Find where the given text appears and provide that cell's center as [X, Y] coordinate. 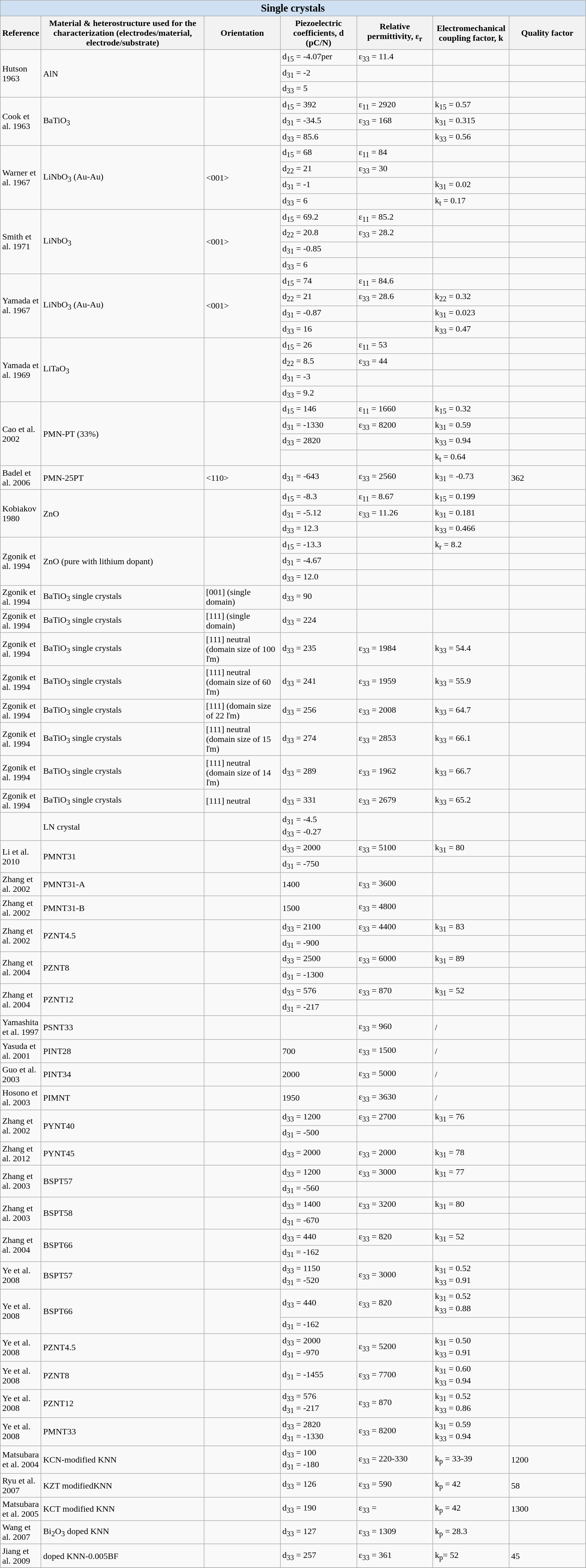
Hutson 1963 [21, 74]
d33 = 100d31 = -180 [319, 1460]
ε33 = 5200 [395, 1348]
[111] neutral (domain size of 15 ľm) [242, 739]
ε33 = 7700 [395, 1375]
Relative permittivity, εr [395, 33]
d33 = 190 [319, 1509]
[111] neutral [242, 800]
[111] (domain size of 22 ľm) [242, 711]
k31 = 78 [471, 1154]
k31 = 0.023 [471, 314]
ε33 = 6000 [395, 960]
Kobiakov 1980 [21, 514]
d15 = 74 [319, 282]
<110> [242, 478]
k33 = 66.1 [471, 739]
k31 = 0.52k33 = 0.86 [471, 1404]
PMN-25PT [123, 478]
k22 = 0.32 [471, 298]
d33 = 85.6 [319, 138]
d31 = -5.12 [319, 513]
d15 = 392 [319, 105]
Wang et al. 2007 [21, 1532]
k31 = 0.50k33 = 0.91 [471, 1348]
d33 = 289 [319, 772]
d15 = -13.3 [319, 545]
kr = 8.2 [471, 545]
d33 = 2100 [319, 928]
k31 = 0.59k33 = 0.94 [471, 1431]
d31 = -1455 [319, 1375]
[111] neutral (domain size of 14 ľm) [242, 772]
d31 = -560 [319, 1189]
ε11 = 84 [395, 154]
[111] (single domain) [242, 621]
ε33 = 4400 [395, 928]
Guo et al. 2003 [21, 1074]
ε33 = 5000 [395, 1074]
PINT28 [123, 1051]
Cao et al. 2002 [21, 433]
k33 = 65.2 [471, 800]
d15 = -8.3 [319, 497]
d33 = 235 [319, 649]
ε33 = 30 [395, 169]
d31 = -500 [319, 1134]
d33 = 2000d31 = -970 [319, 1348]
ZnO [123, 514]
d33 = 90 [319, 597]
1300 [547, 1509]
doped KNN-0.005BF [123, 1556]
d31 = -0.85 [319, 250]
45 [547, 1556]
k33 = 0.466 [471, 530]
d31 = -2 [319, 73]
KCT modified KNN [123, 1509]
Badel et al. 2006 [21, 478]
ε33 = 2560 [395, 478]
1500 [319, 908]
1950 [319, 1098]
362 [547, 478]
d31 = -1330 [319, 426]
Li et al. 2010 [21, 857]
d31 = -750 [319, 864]
k31 = 89 [471, 960]
d33 = 331 [319, 800]
d33 = 576 [319, 992]
k31 = 0.60k33 = 0.94 [471, 1375]
PMNT31-B [123, 908]
d31 = -643 [319, 478]
ε33 = 361 [395, 1556]
ε33 = 28.6 [395, 298]
kt = 0.17 [471, 202]
d15 = 69.2 [319, 217]
Hosono et al. 2003 [21, 1098]
LiTaO3 [123, 370]
d33 = 9.2 [319, 394]
ε33 = 220-330 [395, 1460]
d15 = 146 [319, 410]
k31 = 76 [471, 1118]
Zhang et al. 2012 [21, 1154]
kp = 28.3 [471, 1532]
d33 = 576d31 = -217 [319, 1404]
d31 = -0.87 [319, 314]
BaTiO3 [123, 121]
ε33 = 2679 [395, 800]
Yamada et al. 1967 [21, 306]
PYNT40 [123, 1126]
Jiang et al. 2009 [21, 1556]
Matsubara et al. 2005 [21, 1509]
k33 = 0.94 [471, 442]
k31 = 0.52k33 = 0.91 [471, 1275]
2000 [319, 1074]
ε33 = 168 [395, 121]
ε33 = 1500 [395, 1051]
k33 = 64.7 [471, 711]
ε33 = 3630 [395, 1098]
k31 = 83 [471, 928]
ε33 = 5100 [395, 848]
ε33 = 3200 [395, 1205]
k31 = -0.73 [471, 478]
d15 = -4.07per [319, 57]
ε11 = 53 [395, 346]
d33 = 2820d31 = -1330 [319, 1431]
d33 = 274 [319, 739]
d31 = -217 [319, 1008]
Smith et al. 1971 [21, 241]
d33 = 256 [319, 711]
700 [319, 1051]
PSNT33 [123, 1027]
d33 = 241 [319, 682]
Single crystals [293, 8]
d22 = 8.5 [319, 362]
ε33 = [395, 1509]
k15 = 0.32 [471, 410]
[111] neutral (domain size of 100 ľm) [242, 649]
KCN-modified KNN [123, 1460]
d33 = 127 [319, 1532]
ε11 = 1660 [395, 410]
PINT34 [123, 1074]
d33 = 2500 [319, 960]
ε33 = 2008 [395, 711]
k31 = 0.02 [471, 186]
LiNbO3 [123, 241]
ε11 = 84.6 [395, 282]
1400 [319, 884]
ε33 = 44 [395, 362]
Yamashita et al. 1997 [21, 1027]
KZT modifiedKNN [123, 1485]
Material & heterostructure used for the characterization (electrodes/material, electrode/substrate) [123, 33]
ε33 = 1984 [395, 649]
kt = 0.64 [471, 458]
ε33 = 3600 [395, 884]
Reference [21, 33]
ε33 = 2700 [395, 1118]
LN crystal [123, 826]
k33 = 66.7 [471, 772]
kp = 33-39 [471, 1460]
ε11 = 85.2 [395, 217]
BSPT58 [123, 1214]
k31 = 0.59 [471, 426]
ε33 = 11.26 [395, 513]
ε11 = 8.67 [395, 497]
ε33 = 2853 [395, 739]
ε11 = 2920 [395, 105]
PMNT31 [123, 857]
Yasuda et al. 2001 [21, 1051]
k31 = 0.315 [471, 121]
d33 = 126 [319, 1485]
PMNT33 [123, 1431]
Orientation [242, 33]
d31 = -3 [319, 378]
d33 = 224 [319, 621]
AlN [123, 74]
k33 = 0.47 [471, 330]
d15 = 26 [319, 346]
Cook et al. 1963 [21, 121]
Warner et al. 1967 [21, 178]
PYNT45 [123, 1154]
ε33 = 1959 [395, 682]
ZnO (pure with lithium dopant) [123, 561]
k31 = 0.52k33 = 0.88 [471, 1304]
kp= 52 [471, 1556]
ε33 = 960 [395, 1027]
d31 = -900 [319, 943]
k31 = 77 [471, 1173]
k33 = 55.9 [471, 682]
d31 = -4.5d33 = -0.27 [319, 826]
k33 = 54.4 [471, 649]
d31 = -1 [319, 186]
k33 = 0.56 [471, 138]
d22 = 20.8 [319, 234]
d33 = 257 [319, 1556]
PMNT31-A [123, 884]
d31 = -1300 [319, 976]
d33 = 5 [319, 90]
Quality factor [547, 33]
d31 = -4.67 [319, 561]
58 [547, 1485]
ε33 = 4800 [395, 908]
[111] neutral (domain size of 60 ľm) [242, 682]
ε33 = 11.4 [395, 57]
PIMNT [123, 1098]
ε33 = 28.2 [395, 234]
k31 = 0.181 [471, 513]
ε33 = 1309 [395, 1532]
k15 = 0.199 [471, 497]
d33 = 1150d31 = -520 [319, 1275]
Matsubara et al. 2004 [21, 1460]
Bi2O3 doped KNN [123, 1532]
Electromechanical coupling factor, k [471, 33]
Ryu et al. 2007 [21, 1485]
Yamada et al. 1969 [21, 370]
d33 = 12.0 [319, 578]
ε33 = 1962 [395, 772]
d15 = 68 [319, 154]
d33 = 1400 [319, 1205]
k15 = 0.57 [471, 105]
PMN-PT (33%) [123, 433]
Piezoelectric coefficients, d (pC/N) [319, 33]
d33 = 12.3 [319, 530]
d31 = -670 [319, 1221]
[001] (single domain) [242, 597]
d33 = 2820 [319, 442]
ε33 = 590 [395, 1485]
d33 = 16 [319, 330]
d31 = -34.5 [319, 121]
1200 [547, 1460]
ε33 = 2000 [395, 1154]
